Output the (x, y) coordinate of the center of the cell containing the given text.  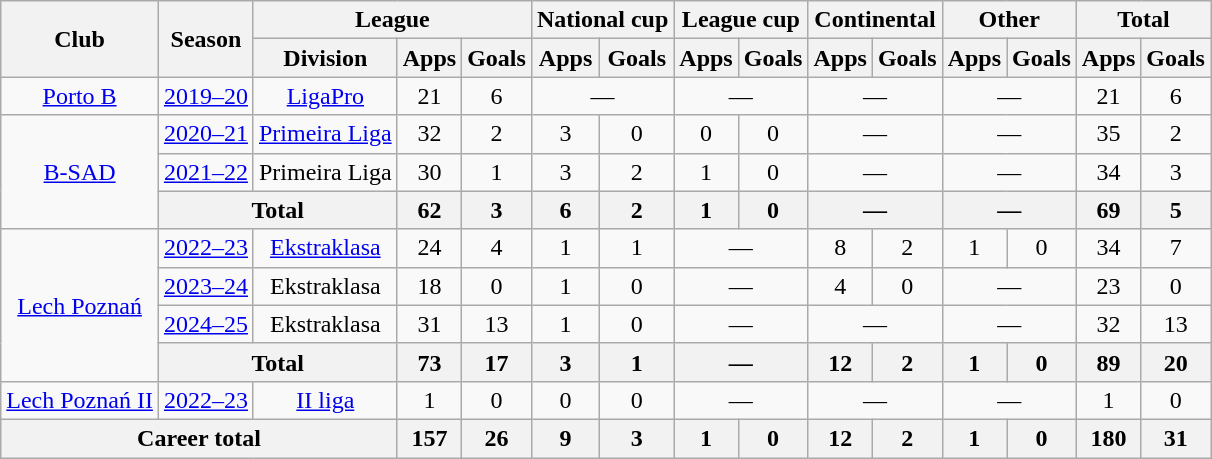
Other (1009, 20)
LigaPro (325, 96)
Porto B (80, 96)
2020–21 (206, 134)
2023–24 (206, 286)
35 (1108, 134)
7 (1176, 248)
69 (1108, 210)
30 (429, 172)
Continental (875, 20)
2019–20 (206, 96)
5 (1176, 210)
9 (565, 438)
Season (206, 39)
89 (1108, 362)
20 (1176, 362)
National cup (602, 20)
B-SAD (80, 172)
8 (840, 248)
2021–22 (206, 172)
24 (429, 248)
Lech Poznań II (80, 400)
2024–25 (206, 324)
73 (429, 362)
180 (1108, 438)
26 (497, 438)
Division (325, 58)
II liga (325, 400)
League (392, 20)
18 (429, 286)
Club (80, 39)
62 (429, 210)
League cup (741, 20)
Career total (199, 438)
17 (497, 362)
157 (429, 438)
23 (1108, 286)
Lech Poznań (80, 305)
